Find where the given text appears and provide that cell's center as [x, y] coordinate. 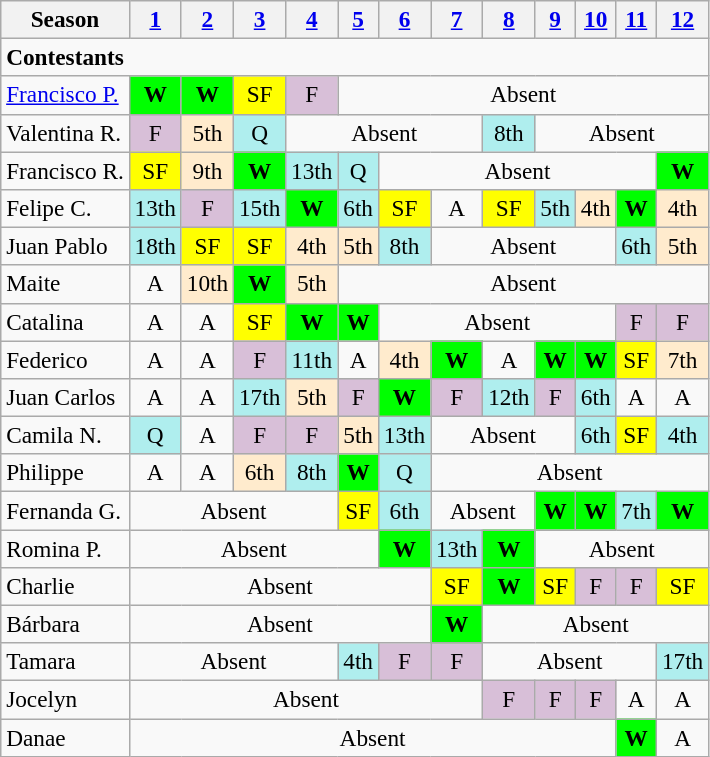
Felipe C. [65, 208]
Valentina R. [65, 133]
11th [312, 359]
Camila N. [65, 435]
8 [509, 19]
Bárbara [65, 624]
Contestants [355, 57]
12th [509, 397]
Juan Pablo [65, 246]
1 [155, 19]
15th [260, 208]
6 [404, 19]
9 [556, 19]
Charlie [65, 586]
9th [207, 170]
Catalina [65, 322]
5 [358, 19]
Danae [65, 737]
7 [457, 19]
4 [312, 19]
Season [65, 19]
12 [682, 19]
Francisco R. [65, 170]
Maite [65, 284]
18th [155, 246]
Jocelyn [65, 699]
Juan Carlos [65, 397]
2 [207, 19]
10 [596, 19]
Federico [65, 359]
Romina P. [65, 548]
10th [207, 284]
Tamara [65, 662]
Philippe [65, 473]
11 [636, 19]
Fernanda G. [65, 510]
3 [260, 19]
Francisco P. [65, 95]
